Scan for the cell matching the given text and deliver its (X, Y) coordinate at center. 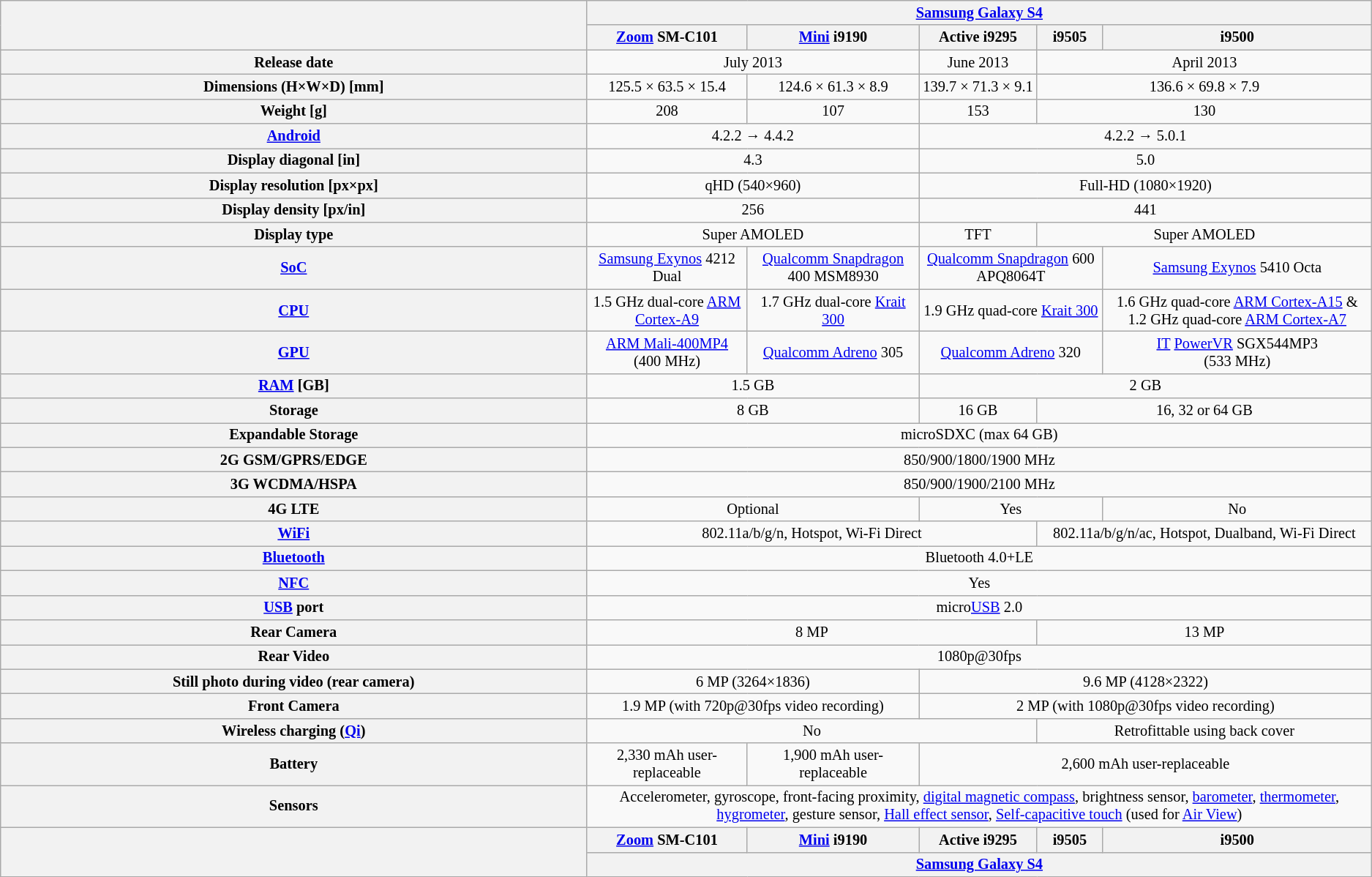
125.5 × 63.5 × 15.4 (667, 86)
Display density [px/in] (294, 210)
1080p@30fps (979, 657)
4G LTE (294, 509)
NFC (294, 583)
Release date (294, 62)
4.3 (753, 160)
Bluetooth 4.0+LE (979, 558)
Qualcomm Adreno 305 (833, 352)
1,900 mAh user-replaceable (833, 764)
microUSB 2.0 (979, 608)
Optional (753, 509)
850/900/1900/2100 MHz (979, 484)
Full-HD (1080×1920) (1146, 185)
3G WCDMA/HSPA (294, 484)
Battery (294, 764)
136.6 × 69.8 × 7.9 (1204, 86)
Expandable Storage (294, 435)
16, 32 or 64 GB (1204, 411)
CPU (294, 310)
139.7 × 71.3 × 9.1 (978, 86)
2,330 mAh user-replaceable (667, 764)
GPU (294, 352)
802.11a/b/g/n, Hotspot, Wi-Fi Direct (812, 534)
Dimensions (H×W×D) [mm] (294, 86)
Wireless charging (Qi) (294, 731)
WiFi (294, 534)
USB port (294, 608)
ARM Mali-400MP4 (400 MHz) (667, 352)
1.9 GHz quad-core Krait 300 (1011, 310)
Still photo during video (rear camera) (294, 682)
April 2013 (1204, 62)
Sensors (294, 806)
1.9 MP (with 720p@30fps video recording) (753, 706)
Samsung Exynos 4212 Dual (667, 268)
8 GB (753, 411)
Qualcomm Snapdragon 400 MSM8930 (833, 268)
16 GB (978, 411)
IT PowerVR SGX544MP3 (533 MHz) (1237, 352)
July 2013 (753, 62)
2G GSM/GPRS/EDGE (294, 460)
1.6 GHz quad-core ARM Cortex-A15 & 1.2 GHz quad-core ARM Cortex-A7 (1237, 310)
Display type (294, 234)
Display resolution [px×px] (294, 185)
Android (294, 136)
qHD (540×960) (753, 185)
441 (1146, 210)
TFT (978, 234)
Qualcomm Snapdragon 600 APQ8064T (1011, 268)
2 MP (with 1080p@30fps video recording) (1146, 706)
2 GB (1146, 386)
June 2013 (978, 62)
130 (1204, 111)
RAM [GB] (294, 386)
Weight [g] (294, 111)
6 MP (3264×1836) (753, 682)
4.2.2 → 4.4.2 (753, 136)
208 (667, 111)
4.2.2 → 5.0.1 (1146, 136)
1.5 GHz dual-core ARM Cortex-A9 (667, 310)
850/900/1800/1900 MHz (979, 460)
8 MP (812, 632)
Display diagonal [in] (294, 160)
2,600 mAh user-replaceable (1146, 764)
153 (978, 111)
Storage (294, 411)
Rear Video (294, 657)
9.6 MP (4128×2322) (1146, 682)
Retrofittable using back cover (1204, 731)
Rear Camera (294, 632)
107 (833, 111)
SoC (294, 268)
1.7 GHz dual-core Krait 300 (833, 310)
microSDXC (max 64 GB) (979, 435)
5.0 (1146, 160)
1.5 GB (753, 386)
Bluetooth (294, 558)
Front Camera (294, 706)
Qualcomm Adreno 320 (1011, 352)
256 (753, 210)
802.11a/b/g/n/ac, Hotspot, Dualband, Wi-Fi Direct (1204, 534)
124.6 × 61.3 × 8.9 (833, 86)
Samsung Exynos 5410 Octa (1237, 268)
13 MP (1204, 632)
